Find where the given text appears and provide that cell's center as (x, y) coordinate. 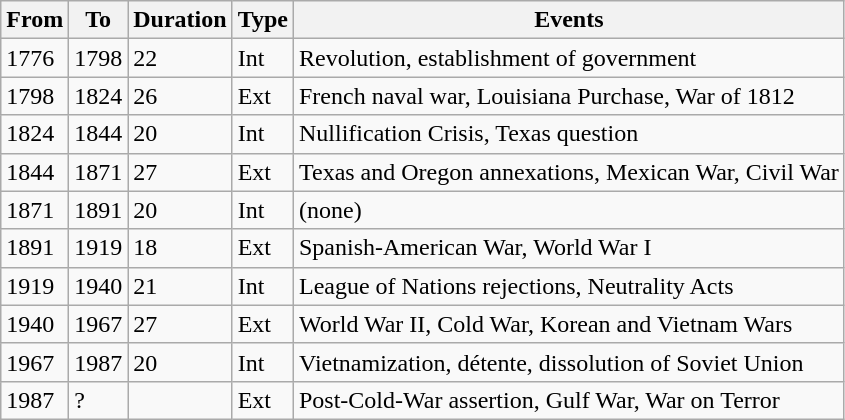
Vietnamization, détente, dissolution of Soviet Union (568, 362)
To (98, 20)
French naval war, Louisiana Purchase, War of 1812 (568, 96)
22 (180, 58)
(none) (568, 210)
21 (180, 286)
Nullification Crisis, Texas question (568, 134)
Type (262, 20)
? (98, 400)
Revolution, establishment of government (568, 58)
League of Nations rejections, Neutrality Acts (568, 286)
Spanish-American War, World War I (568, 248)
Events (568, 20)
1776 (35, 58)
26 (180, 96)
From (35, 20)
Duration (180, 20)
World War II, Cold War, Korean and Vietnam Wars (568, 324)
18 (180, 248)
Post-Cold-War assertion, Gulf War, War on Terror (568, 400)
Texas and Oregon annexations, Mexican War, Civil War (568, 172)
